Provide the [X, Y] coordinate of the cell's center where the given text is located.  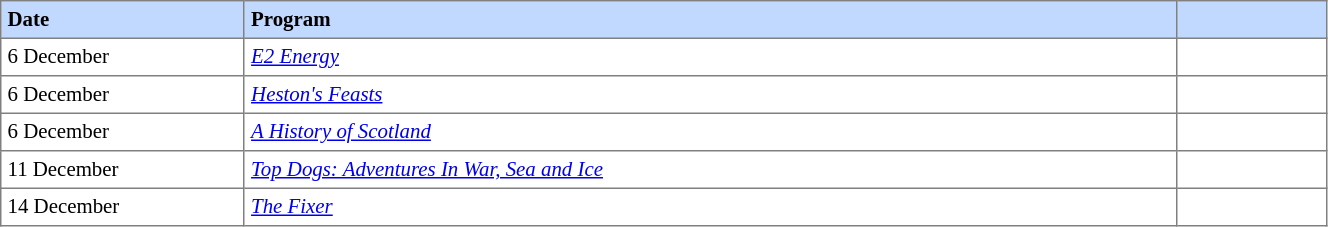
11 December [123, 170]
Date [123, 20]
A History of Scotland [710, 132]
E2 Energy [710, 57]
The Fixer [710, 207]
14 December [123, 207]
Heston's Feasts [710, 95]
Program [710, 20]
Top Dogs: Adventures In War, Sea and Ice [710, 170]
